Determine the [x, y] coordinate at the center of the cell enclosing the given text.  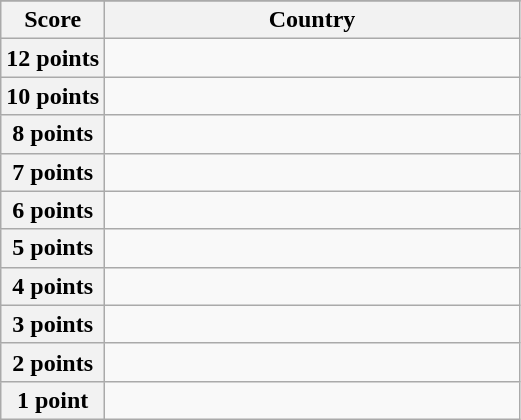
Country [312, 20]
4 points [53, 286]
3 points [53, 324]
7 points [53, 172]
10 points [53, 96]
6 points [53, 210]
8 points [53, 134]
12 points [53, 58]
Score [53, 20]
5 points [53, 248]
1 point [53, 400]
2 points [53, 362]
